Detect which cell encompasses the target text, then output its [X, Y] center coordinate. 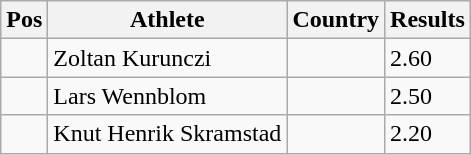
2.20 [428, 134]
Lars Wennblom [168, 96]
Athlete [168, 20]
2.60 [428, 58]
Knut Henrik Skramstad [168, 134]
Zoltan Kurunczi [168, 58]
Pos [24, 20]
2.50 [428, 96]
Results [428, 20]
Country [336, 20]
